Pinpoint the cell where the given text exists, returning its [X, Y] midpoint coordinate. 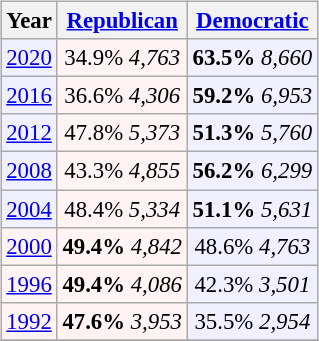
35.5% 2,954 [252, 321]
63.5% 8,660 [252, 58]
2012 [29, 133]
1992 [29, 321]
2000 [29, 246]
2020 [29, 58]
49.4% 4,086 [122, 284]
Year [29, 21]
59.2% 6,953 [252, 96]
51.1% 5,631 [252, 209]
42.3% 3,501 [252, 284]
51.3% 5,760 [252, 133]
49.4% 4,842 [122, 246]
36.6% 4,306 [122, 96]
47.8% 5,373 [122, 133]
1996 [29, 284]
34.9% 4,763 [122, 58]
48.4% 5,334 [122, 209]
Republican [122, 21]
56.2% 6,299 [252, 171]
47.6% 3,953 [122, 321]
2004 [29, 209]
Democratic [252, 21]
43.3% 4,855 [122, 171]
48.6% 4,763 [252, 246]
2008 [29, 171]
2016 [29, 96]
